Detect which cell encompasses the target text, then output its [X, Y] center coordinate. 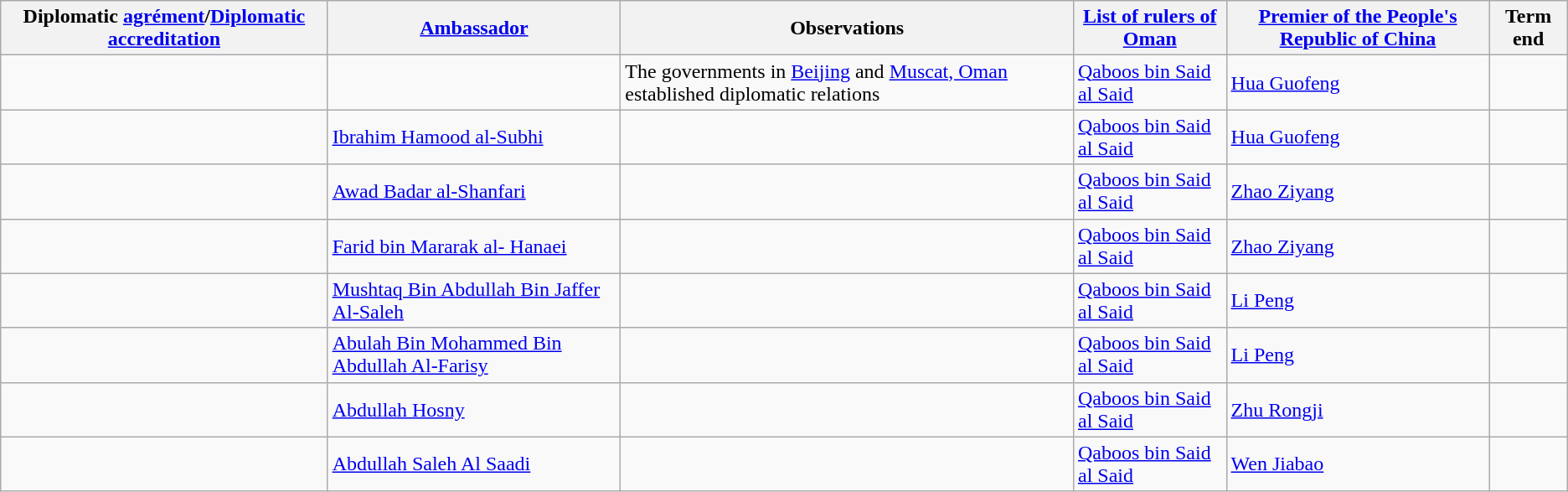
List of rulers of Oman [1149, 28]
Diplomatic agrément/Diplomatic accreditation [164, 28]
Abdullah Hosny [474, 409]
Term end [1528, 28]
Premier of the People's Republic of China [1358, 28]
Zhu Rongji [1358, 409]
Ambassador [474, 28]
The governments in Beijing and Muscat, Oman established diplomatic relations [848, 82]
Ibrahim Hamood al-Subhi [474, 137]
Wen Jiabao [1358, 464]
Farid bin Mararak al- Hanaei [474, 246]
Abulah Bin Mohammed Bin Abdullah Al-Farisy [474, 355]
Abdullah Saleh Al Saadi [474, 464]
Observations [848, 28]
Mushtaq Bin Abdullah Bin Jaffer Al-Saleh [474, 300]
Awad Badar al-Shanfari [474, 191]
